Locate the cell with the specified text and output its [x, y] center coordinate. 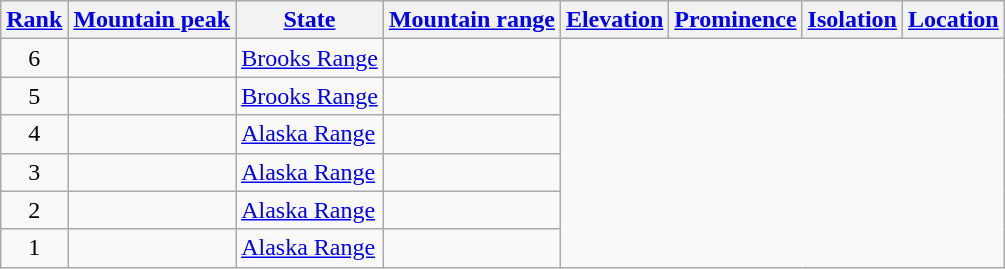
2 [34, 210]
Rank [34, 20]
Prominence [736, 20]
Elevation [614, 20]
Mountain peak [152, 20]
Location [954, 20]
Isolation [852, 20]
4 [34, 134]
3 [34, 172]
State [310, 20]
5 [34, 96]
1 [34, 248]
6 [34, 58]
Mountain range [472, 20]
